From the cell containing the given text, extract its center point as [X, Y] coordinate. 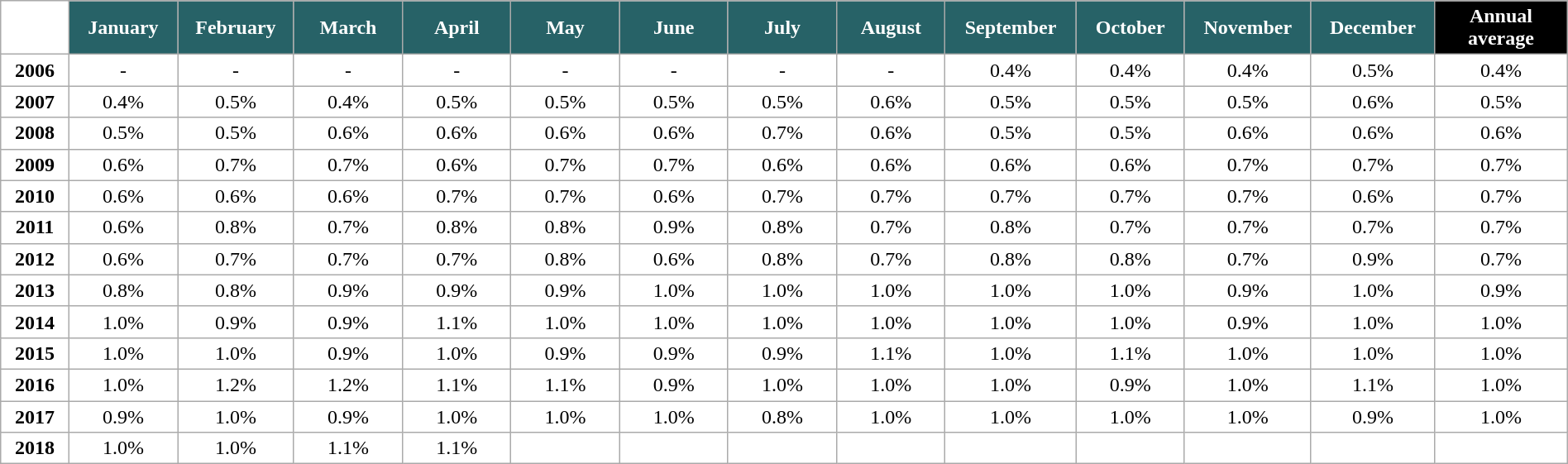
February [237, 28]
November [1247, 28]
2015 [35, 353]
2007 [35, 102]
2009 [35, 165]
March [347, 28]
August [892, 28]
2006 [35, 70]
October [1130, 28]
2014 [35, 322]
2008 [35, 133]
Annual average [1502, 28]
2016 [35, 385]
July [782, 28]
2012 [35, 259]
June [673, 28]
May [566, 28]
2010 [35, 196]
2018 [35, 448]
2011 [35, 227]
September [1011, 28]
2013 [35, 290]
January [122, 28]
December [1373, 28]
April [457, 28]
2017 [35, 416]
